Provide the (x, y) coordinate of the cell's center where the given text is located.  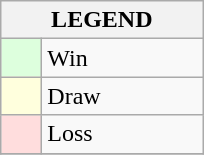
Loss (122, 134)
Draw (122, 96)
Win (122, 58)
LEGEND (102, 20)
